Find where the given text appears and provide that cell's center as (X, Y) coordinate. 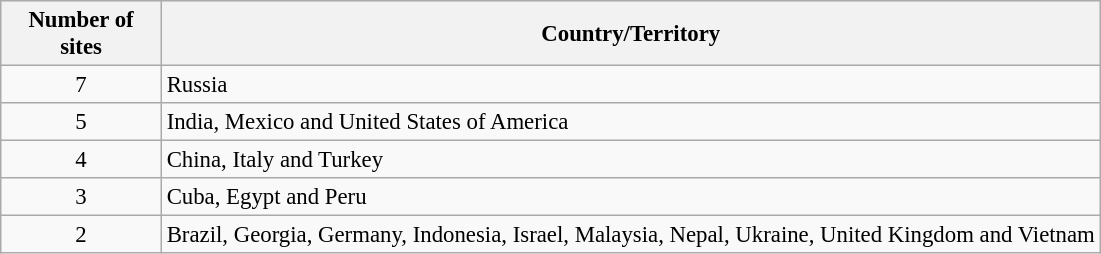
4 (82, 160)
China, Italy and Turkey (630, 160)
Country/Territory (630, 34)
Number of sites (82, 34)
7 (82, 84)
3 (82, 197)
Brazil, Georgia, Germany, Indonesia, Israel, Malaysia, Nepal, Ukraine, United Kingdom and Vietnam (630, 235)
5 (82, 122)
Russia (630, 84)
Cuba, Egypt and Peru (630, 197)
2 (82, 235)
India, Mexico and United States of America (630, 122)
